Extract the (X, Y) coordinate from the center of the cell holding the provided text.  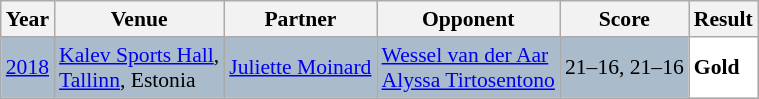
Score (624, 19)
Wessel van der Aar Alyssa Tirtosentono (468, 68)
Gold (724, 68)
Venue (139, 19)
Year (28, 19)
Partner (300, 19)
Juliette Moinard (300, 68)
Result (724, 19)
Opponent (468, 19)
Kalev Sports Hall,Tallinn, Estonia (139, 68)
2018 (28, 68)
21–16, 21–16 (624, 68)
